Output the [X, Y] coordinate of the center of the cell containing the given text.  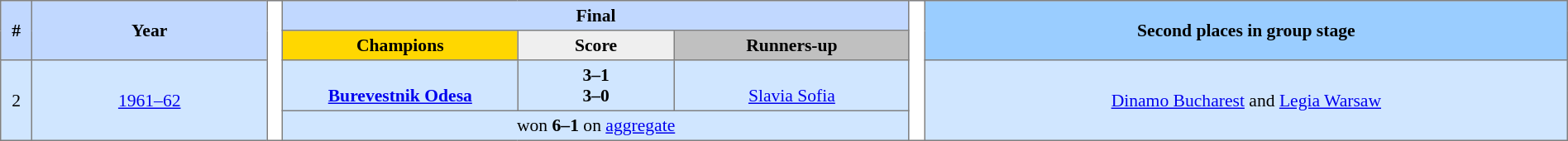
3–13–0 [595, 86]
Runners-up [791, 45]
Champions [400, 45]
Second places in group stage [1245, 31]
Score [595, 45]
Final [596, 16]
Year [150, 31]
won 6–1 on aggregate [596, 125]
Slavia Sofia [791, 86]
Burevestnik Odesa [400, 86]
2 [17, 101]
1961–62 [150, 101]
# [17, 31]
Dinamo Bucharest and Legia Warsaw [1245, 101]
